Scan for the cell matching the given text and deliver its (X, Y) coordinate at center. 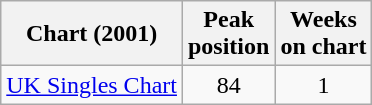
UK Singles Chart (92, 85)
Chart (2001) (92, 34)
84 (228, 85)
Weekson chart (324, 34)
Peakposition (228, 34)
1 (324, 85)
